Locate the cell with the specified text and output its [x, y] center coordinate. 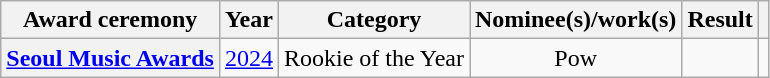
Pow [576, 58]
2024 [248, 58]
Nominee(s)/work(s) [576, 20]
Category [374, 20]
Year [248, 20]
Result [720, 20]
Rookie of the Year [374, 58]
Seoul Music Awards [110, 58]
Award ceremony [110, 20]
